Extract the (x, y) coordinate from the center of the cell holding the provided text.  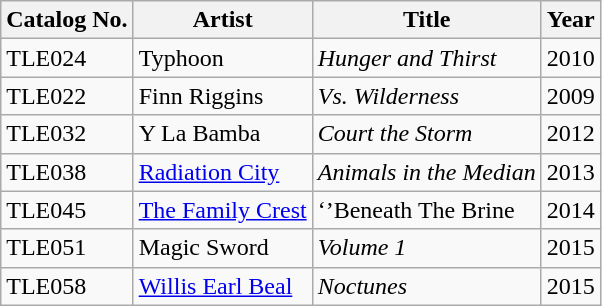
The Family Crest (222, 210)
2014 (570, 210)
TLE022 (67, 96)
Animals in the Median (426, 172)
2012 (570, 134)
TLE024 (67, 58)
Noctunes (426, 286)
Typhoon (222, 58)
TLE045 (67, 210)
Volume 1 (426, 248)
2009 (570, 96)
Radiation City (222, 172)
‘’Beneath The Brine (426, 210)
TLE038 (67, 172)
2013 (570, 172)
Hunger and Thirst (426, 58)
TLE032 (67, 134)
Willis Earl Beal (222, 286)
Artist (222, 20)
TLE058 (67, 286)
2010 (570, 58)
Court the Storm (426, 134)
Vs. Wilderness (426, 96)
Year (570, 20)
Y La Bamba (222, 134)
Magic Sword (222, 248)
Finn Riggins (222, 96)
TLE051 (67, 248)
Catalog No. (67, 20)
Title (426, 20)
